From the cell containing the given text, extract its center point as [x, y] coordinate. 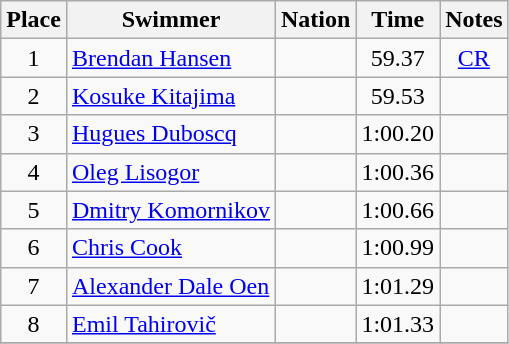
1:01.29 [398, 286]
Nation [316, 20]
Chris Cook [170, 248]
1:00.36 [398, 172]
Hugues Duboscq [170, 134]
1:01.33 [398, 324]
59.37 [398, 58]
Notes [474, 20]
1:00.99 [398, 248]
3 [34, 134]
1:00.20 [398, 134]
2 [34, 96]
Time [398, 20]
Emil Tahirovič [170, 324]
Brendan Hansen [170, 58]
1:00.66 [398, 210]
7 [34, 286]
4 [34, 172]
8 [34, 324]
Oleg Lisogor [170, 172]
5 [34, 210]
Dmitry Komornikov [170, 210]
Place [34, 20]
1 [34, 58]
Kosuke Kitajima [170, 96]
CR [474, 58]
Alexander Dale Oen [170, 286]
Swimmer [170, 20]
59.53 [398, 96]
6 [34, 248]
